Capture the cell that displays the provided text and extract its (X, Y) central coordinate. 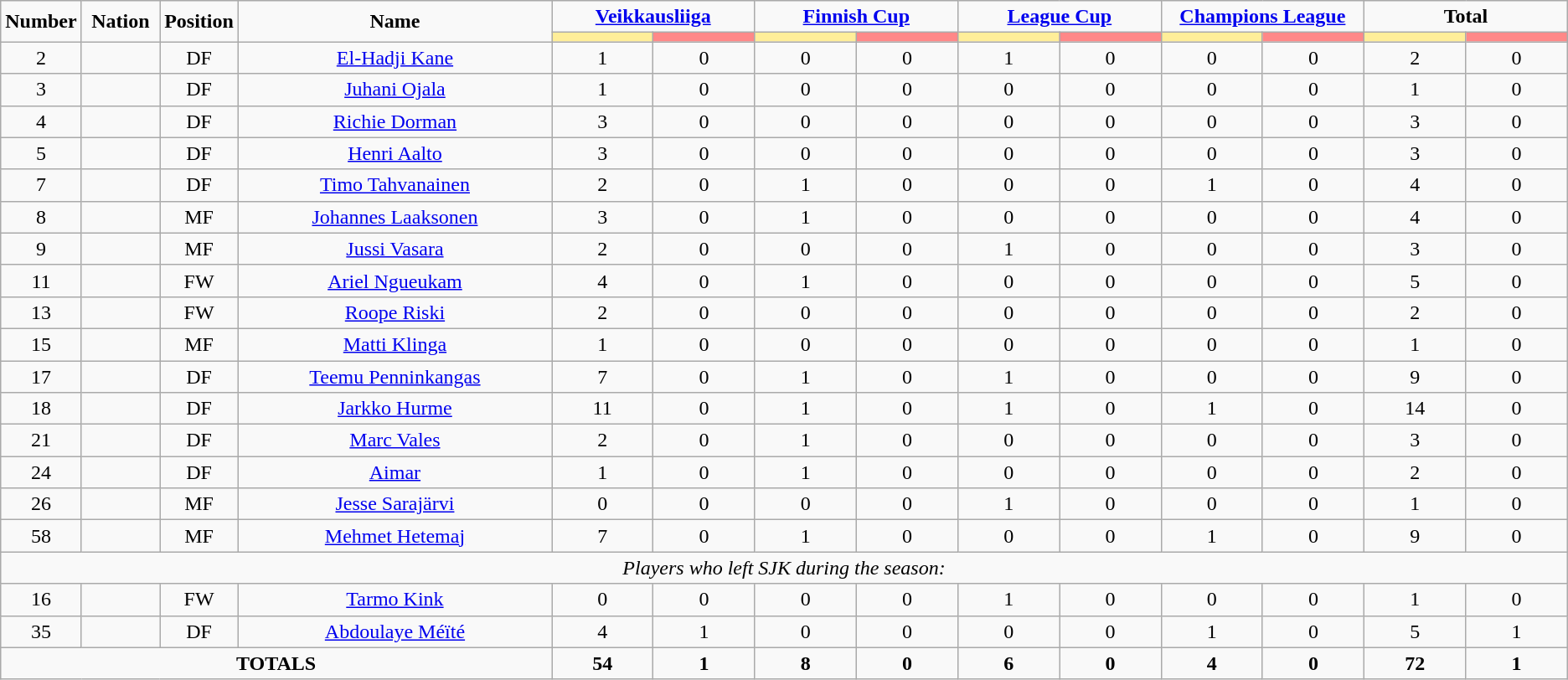
Henri Aalto (395, 153)
18 (41, 409)
54 (601, 663)
Marc Vales (395, 440)
13 (41, 312)
Champions League (1263, 17)
Players who left SJK during the season: (784, 568)
Mehmet Hetemaj (395, 536)
Richie Dorman (395, 121)
Position (199, 22)
TOTALS (276, 663)
14 (1416, 409)
16 (41, 600)
Jussi Vasara (395, 249)
72 (1416, 663)
Tarmo Kink (395, 600)
Jesse Sarajärvi (395, 504)
Total (1466, 17)
35 (41, 631)
Veikkausliiga (653, 17)
58 (41, 536)
24 (41, 472)
15 (41, 344)
Finnish Cup (856, 17)
Matti Klinga (395, 344)
Name (395, 22)
Teemu Penninkangas (395, 376)
21 (41, 440)
Aimar (395, 472)
Nation (121, 22)
Ariel Ngueukam (395, 281)
17 (41, 376)
League Cup (1060, 17)
Abdoulaye Méïté (395, 631)
6 (1008, 663)
Jarkko Hurme (395, 409)
Timo Tahvanainen (395, 185)
El-Hadji Kane (395, 58)
26 (41, 504)
Number (41, 22)
Juhani Ojala (395, 90)
Roope Riski (395, 312)
Johannes Laaksonen (395, 217)
